Search for the cell housing the specified text and yield its [x, y] center coordinate. 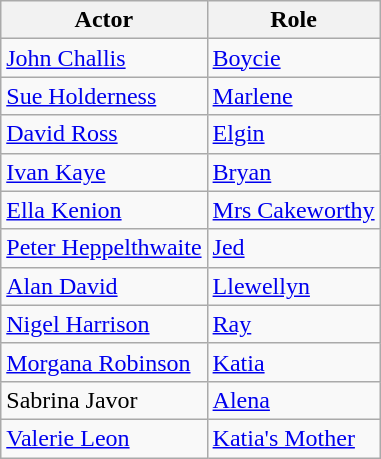
Ray [294, 324]
Marlene [294, 96]
Alena [294, 400]
John Challis [104, 58]
Llewellyn [294, 286]
Katia [294, 362]
Katia's Mother [294, 438]
Mrs Cakeworthy [294, 210]
Ivan Kaye [104, 172]
Elgin [294, 134]
Valerie Leon [104, 438]
Peter Heppelthwaite [104, 248]
Morgana Robinson [104, 362]
Bryan [294, 172]
Jed [294, 248]
Nigel Harrison [104, 324]
Actor [104, 20]
Sue Holderness [104, 96]
Sabrina Javor [104, 400]
David Ross [104, 134]
Ella Kenion [104, 210]
Role [294, 20]
Alan David [104, 286]
Boycie [294, 58]
